From the cell containing the given text, extract its center point as [x, y] coordinate. 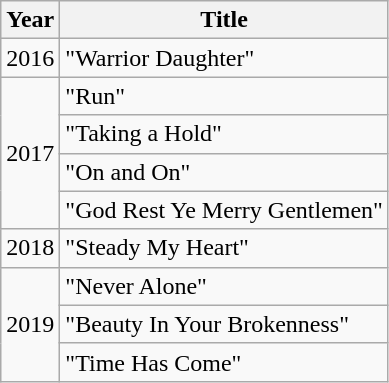
2018 [30, 248]
"Steady My Heart" [224, 248]
Title [224, 20]
"Beauty In Your Brokenness" [224, 324]
Year [30, 20]
"On and On" [224, 172]
"Warrior Daughter" [224, 58]
"Run" [224, 96]
"Taking a Hold" [224, 134]
2019 [30, 324]
"Never Alone" [224, 286]
2017 [30, 153]
"God Rest Ye Merry Gentlemen" [224, 210]
"Time Has Come" [224, 362]
2016 [30, 58]
